Locate the cell with the specified text and output its (X, Y) center coordinate. 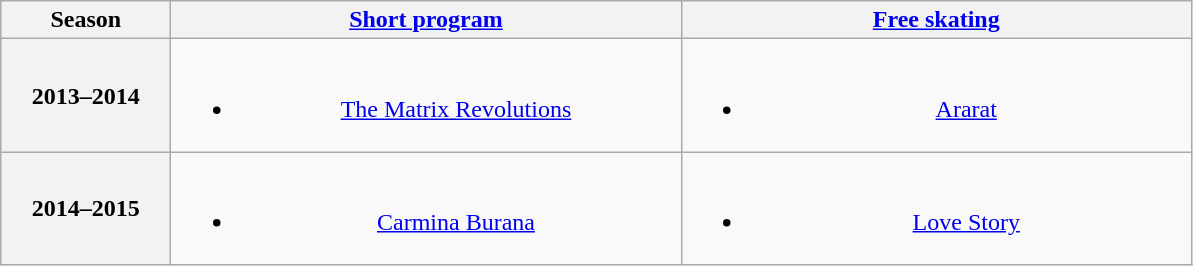
Ararat (936, 96)
2013–2014 (86, 96)
Love Story (936, 208)
2014–2015 (86, 208)
Season (86, 20)
The Matrix Revolutions (426, 96)
Free skating (936, 20)
Carmina Burana (426, 208)
Short program (426, 20)
